Determine the (X, Y) coordinate at the center of the cell enclosing the given text.  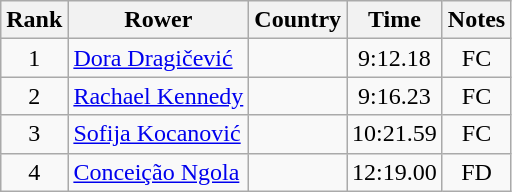
4 (34, 172)
9:16.23 (395, 96)
Conceição Ngola (158, 172)
Notes (476, 20)
Country (298, 20)
Rank (34, 20)
Rachael Kennedy (158, 96)
1 (34, 58)
10:21.59 (395, 134)
2 (34, 96)
Time (395, 20)
12:19.00 (395, 172)
Rower (158, 20)
FD (476, 172)
Sofija Kocanović (158, 134)
3 (34, 134)
Dora Dragičević (158, 58)
9:12.18 (395, 58)
